Return the (X, Y) coordinate for the center point of the cell that contains the specified text.  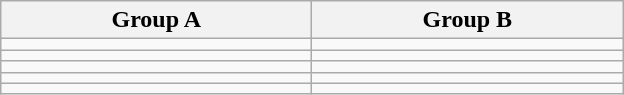
Group B (468, 20)
Group A (156, 20)
